From the cell containing the given text, extract its center point as (x, y) coordinate. 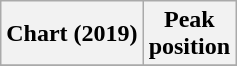
Chart (2019) (72, 34)
Peakposition (189, 34)
